Provide the [X, Y] coordinate of the cell's center where the given text is located.  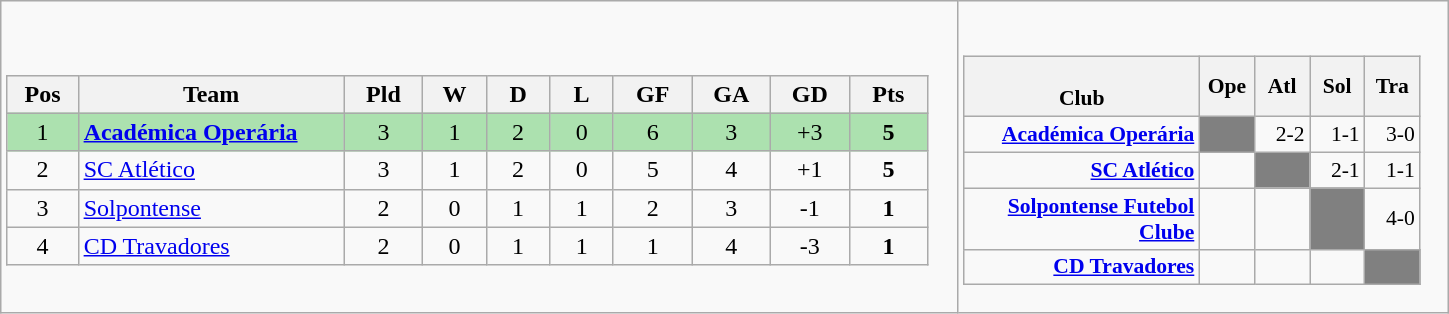
Club Ope Atl Sol Tra Académica Operária 2-2 1-1 3-0 SC Atlético 2-1 1-1 Solpontense Futebol Clube 4-0 CD Travadores [1203, 157]
D [518, 94]
GD [810, 94]
Solpontense Futebol Clube [1082, 218]
Pld [384, 94]
GA [732, 94]
Atl [1282, 86]
Ope [1226, 86]
Tra [1392, 86]
Club [1082, 86]
+1 [810, 170]
-3 [810, 246]
Pts [888, 94]
6 [652, 132]
L [582, 94]
4-0 [1392, 218]
2-1 [1338, 170]
Sol [1338, 86]
Solpontense [211, 208]
2-2 [1282, 135]
-1 [810, 208]
GF [652, 94]
+3 [810, 132]
Team [211, 94]
W [455, 94]
Pos [42, 94]
3-0 [1392, 135]
